Return the (x, y) coordinate for the center point of the cell that contains the specified text.  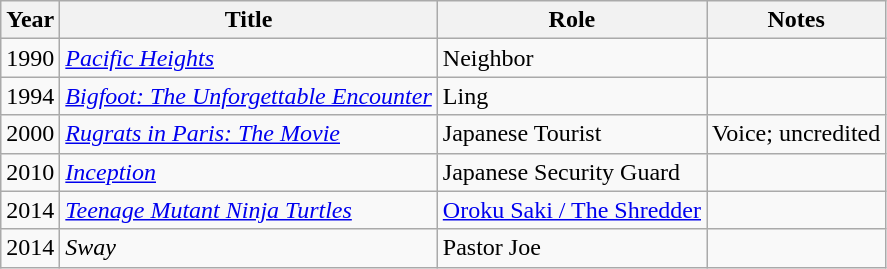
Ling (572, 96)
1990 (30, 58)
2010 (30, 172)
Role (572, 20)
1994 (30, 96)
Japanese Tourist (572, 134)
Notes (796, 20)
Sway (248, 248)
Pacific Heights (248, 58)
Title (248, 20)
Year (30, 20)
Japanese Security Guard (572, 172)
2000 (30, 134)
Oroku Saki / The Shredder (572, 210)
Voice; uncredited (796, 134)
Teenage Mutant Ninja Turtles (248, 210)
Neighbor (572, 58)
Pastor Joe (572, 248)
Bigfoot: The Unforgettable Encounter (248, 96)
Rugrats in Paris: The Movie (248, 134)
Inception (248, 172)
